Provide the [x, y] coordinate of the cell's center where the given text is located.  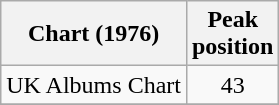
43 [232, 85]
Chart (1976) [94, 34]
Peakposition [232, 34]
UK Albums Chart [94, 85]
